Scan for the cell matching the given text and deliver its (x, y) coordinate at center. 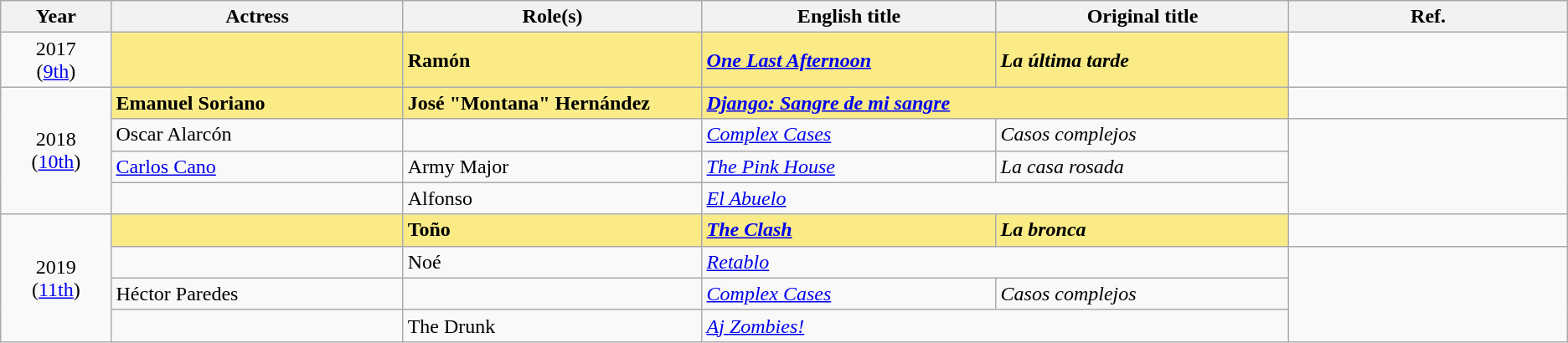
English title (849, 17)
El Abuelo (995, 198)
Aj Zombies! (995, 325)
Original title (1142, 17)
Retablo (995, 262)
Oscar Alarcón (257, 135)
The Drunk (553, 325)
2019(11th) (56, 278)
La casa rosada (1142, 166)
Emanuel Soriano (257, 103)
2018(10th) (56, 151)
Héctor Paredes (257, 294)
Alfonso (553, 198)
Django: Sangre de mi sangre (995, 103)
Role(s) (553, 17)
José "Montana" Hernández (553, 103)
The Clash (849, 230)
Ref. (1428, 17)
Ramón (553, 60)
The Pink House (849, 166)
Carlos Cano (257, 166)
Actress (257, 17)
One Last Afternoon (849, 60)
2017(9th) (56, 60)
Army Major (553, 166)
La última tarde (1142, 60)
Year (56, 17)
Noé (553, 262)
La bronca (1142, 230)
Toño (553, 230)
